Determine the [x, y] coordinate at the center of the cell enclosing the given text.  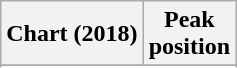
Peak position [189, 34]
Chart (2018) [72, 34]
